Return (x, y) of the center of cell containing provided text 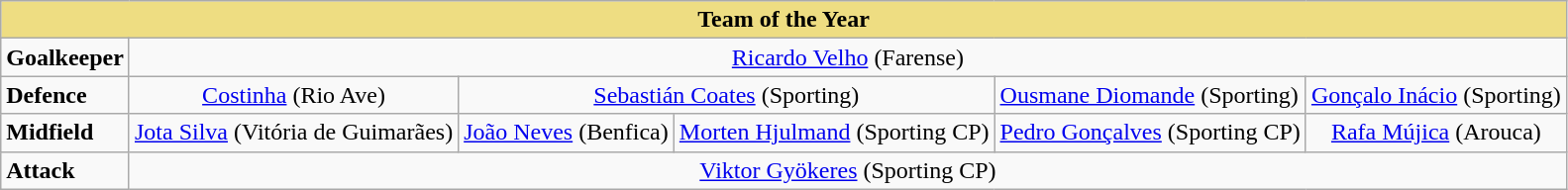
Ricardo Velho (Farense) (848, 57)
Team of the Year (784, 20)
João Neves (Benfica) (567, 133)
Defence (65, 95)
Morten Hjulmand (Sporting CP) (834, 133)
Gonçalo Inácio (Sporting) (1436, 95)
Jota Silva (Vitória de Guimarães) (293, 133)
Viktor Gyökeres (Sporting CP) (848, 170)
Goalkeeper (65, 57)
Costinha (Rio Ave) (293, 95)
Rafa Mújica (Arouca) (1436, 133)
Sebastián Coates (Sporting) (727, 95)
Ousmane Diomande (Sporting) (1150, 95)
Midfield (65, 133)
Pedro Gonçalves (Sporting CP) (1150, 133)
Attack (65, 170)
